Extract the [x, y] coordinate from the center of the cell holding the provided text.  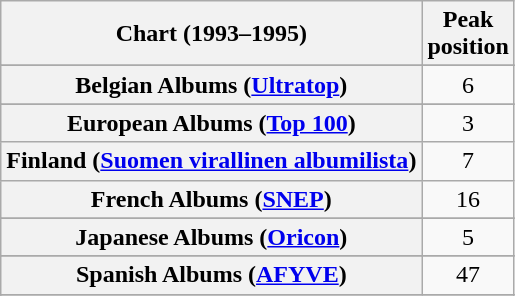
3 [468, 123]
5 [468, 237]
Finland (Suomen virallinen albumilista) [212, 161]
7 [468, 161]
47 [468, 275]
French Albums (SNEP) [212, 199]
6 [468, 85]
16 [468, 199]
Peakposition [468, 34]
European Albums (Top 100) [212, 123]
Belgian Albums (Ultratop) [212, 85]
Japanese Albums (Oricon) [212, 237]
Spanish Albums (AFYVE) [212, 275]
Chart (1993–1995) [212, 34]
